Find where the given text appears and provide that cell's center as (X, Y) coordinate. 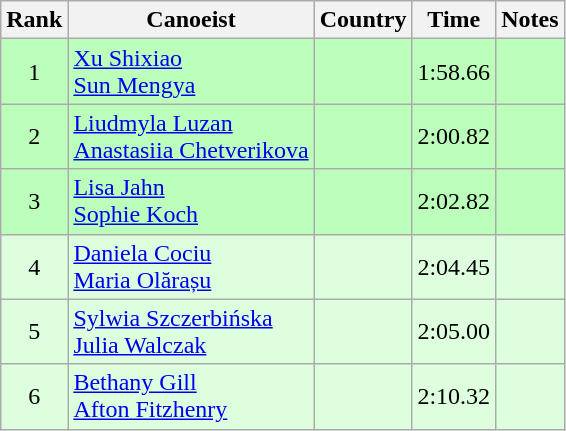
Xu ShixiaoSun Mengya (191, 72)
Canoeist (191, 20)
Country (363, 20)
2:05.00 (454, 332)
2:04.45 (454, 266)
4 (34, 266)
Time (454, 20)
2:10.32 (454, 396)
Liudmyla LuzanAnastasiia Chetverikova (191, 136)
6 (34, 396)
1 (34, 72)
1:58.66 (454, 72)
5 (34, 332)
Notes (530, 20)
2:00.82 (454, 136)
2:02.82 (454, 202)
Bethany GillAfton Fitzhenry (191, 396)
2 (34, 136)
Lisa JahnSophie Koch (191, 202)
Rank (34, 20)
Daniela CociuMaria Olărașu (191, 266)
3 (34, 202)
Sylwia SzczerbińskaJulia Walczak (191, 332)
